Capture the cell that displays the provided text and extract its [X, Y] central coordinate. 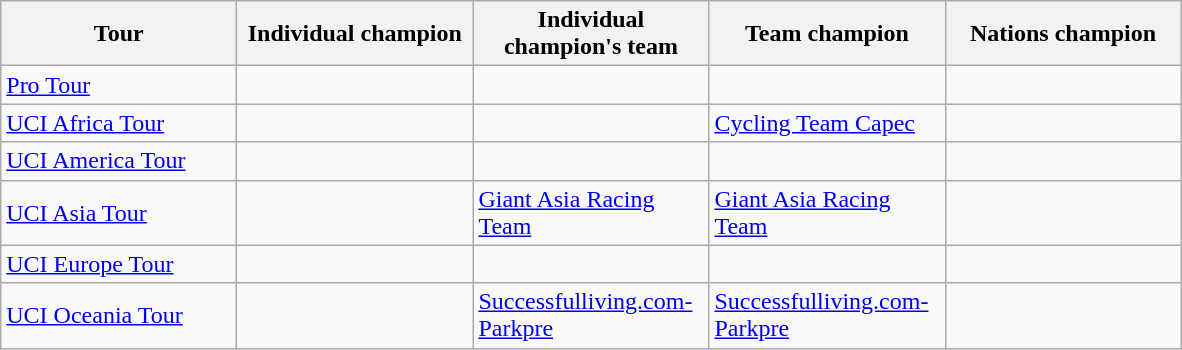
UCI America Tour [119, 161]
UCI Africa Tour [119, 123]
Tour [119, 34]
Nations champion [1063, 34]
Pro Tour [119, 85]
UCI Asia Tour [119, 212]
UCI Europe Tour [119, 264]
Team champion [827, 34]
Cycling Team Capec [827, 123]
Individual champion [355, 34]
Individual champion's team [591, 34]
UCI Oceania Tour [119, 316]
